Determine the (X, Y) coordinate at the center of the cell enclosing the given text.  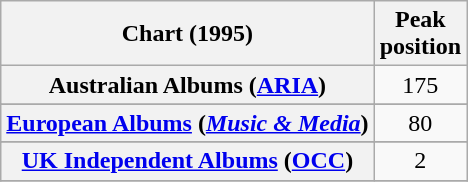
Peakposition (420, 34)
Australian Albums (ARIA) (188, 85)
175 (420, 85)
UK Independent Albums (OCC) (188, 161)
2 (420, 161)
80 (420, 123)
European Albums (Music & Media) (188, 123)
Chart (1995) (188, 34)
